Detect which cell encompasses the target text, then output its (X, Y) center coordinate. 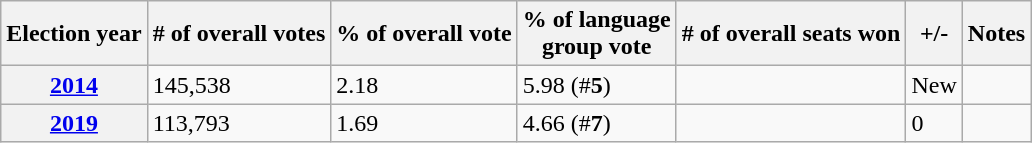
5.98 (#5) (596, 85)
Notes (996, 34)
+/- (934, 34)
4.66 (#7) (596, 123)
2014 (74, 85)
1.69 (424, 123)
% of languagegroup vote (596, 34)
0 (934, 123)
# of overall seats won (791, 34)
New (934, 85)
Election year (74, 34)
# of overall votes (239, 34)
113,793 (239, 123)
2019 (74, 123)
2.18 (424, 85)
145,538 (239, 85)
% of overall vote (424, 34)
